Determine the [X, Y] coordinate at the center of the cell enclosing the given text.  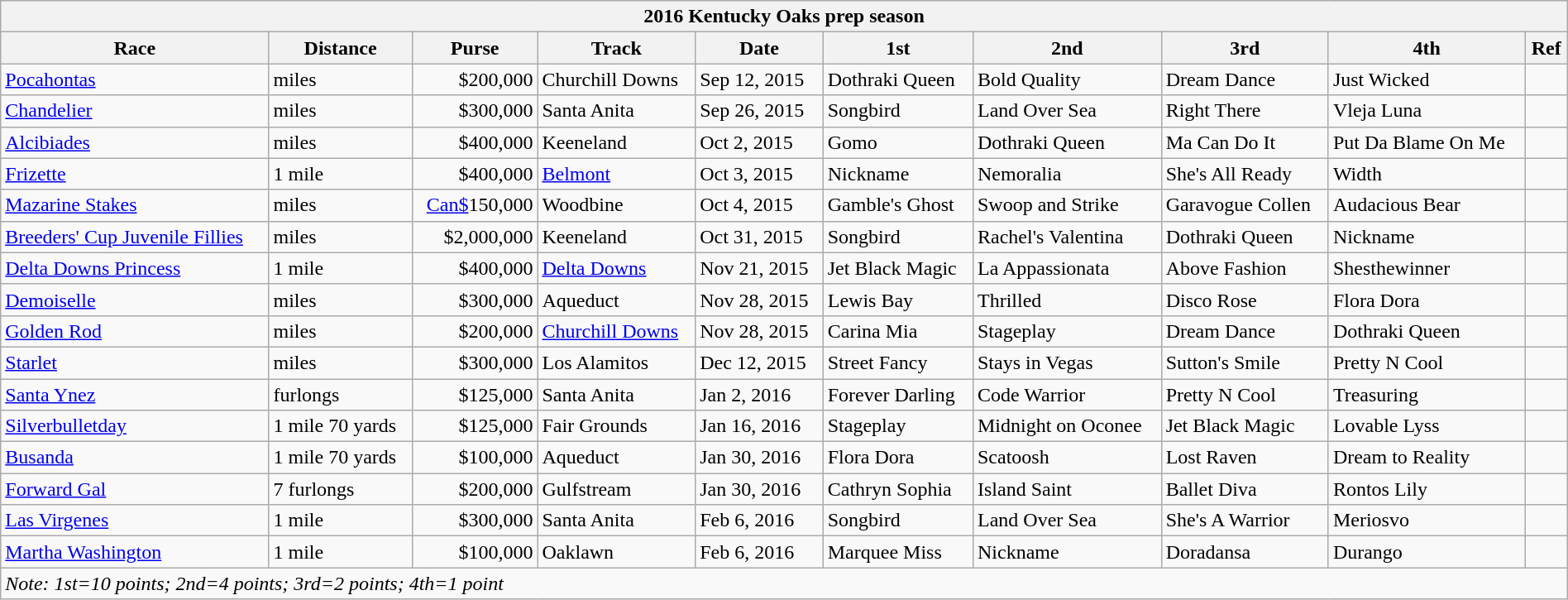
Width [1427, 174]
Sutton's Smile [1245, 362]
Above Fashion [1245, 268]
Las Virgenes [135, 521]
Delta Downs [617, 268]
Ma Can Do It [1245, 142]
Oct 31, 2015 [759, 237]
Disco Rose [1245, 300]
Martha Washington [135, 552]
2016 Kentucky Oaks prep season [784, 17]
Can$150,000 [475, 205]
Audacious Bear [1427, 205]
Delta Downs Princess [135, 268]
Island Saint [1067, 489]
Gomo [898, 142]
Santa Ynez [135, 395]
Treasuring [1427, 395]
furlongs [341, 395]
Sep 26, 2015 [759, 111]
4th [1427, 48]
Scatoosh [1067, 458]
Los Alamitos [617, 362]
1st [898, 48]
Thrilled [1067, 300]
Cathryn Sophia [898, 489]
She's A Warrior [1245, 521]
Swoop and Strike [1067, 205]
Oct 3, 2015 [759, 174]
Starlet [135, 362]
Rachel's Valentina [1067, 237]
Forever Darling [898, 395]
Woodbine [617, 205]
Breeders' Cup Juvenile Fillies [135, 237]
Track [617, 48]
Oct 2, 2015 [759, 142]
Oaklawn [617, 552]
Garavogue Collen [1245, 205]
Frizette [135, 174]
Dec 12, 2015 [759, 362]
Lewis Bay [898, 300]
Nemoralia [1067, 174]
Race [135, 48]
Shesthewinner [1427, 268]
Gamble's Ghost [898, 205]
Busanda [135, 458]
Ref [1546, 48]
Belmont [617, 174]
Just Wicked [1427, 79]
Meriosvo [1427, 521]
2nd [1067, 48]
Sep 12, 2015 [759, 79]
Silverbulletday [135, 426]
Put Da Blame On Me [1427, 142]
Stays in Vegas [1067, 362]
Durango [1427, 552]
Chandelier [135, 111]
Dream to Reality [1427, 458]
Note: 1st=10 points; 2nd=4 points; 3rd=2 points; 4th=1 point [784, 583]
Fair Grounds [617, 426]
Jan 2, 2016 [759, 395]
La Appassionata [1067, 268]
Midnight on Oconee [1067, 426]
Marquee Miss [898, 552]
Vleja Luna [1427, 111]
Golden Rod [135, 331]
Code Warrior [1067, 395]
Carina Mia [898, 331]
Street Fancy [898, 362]
Distance [341, 48]
Doradansa [1245, 552]
$2,000,000 [475, 237]
Nov 21, 2015 [759, 268]
Alcibiades [135, 142]
Forward Gal [135, 489]
Mazarine Stakes [135, 205]
7 furlongs [341, 489]
Purse [475, 48]
Lost Raven [1245, 458]
3rd [1245, 48]
Lovable Lyss [1427, 426]
Bold Quality [1067, 79]
Rontos Lily [1427, 489]
Oct 4, 2015 [759, 205]
Date [759, 48]
Right There [1245, 111]
Pocahontas [135, 79]
She's All Ready [1245, 174]
Gulfstream [617, 489]
Ballet Diva [1245, 489]
Demoiselle [135, 300]
Jan 16, 2016 [759, 426]
